For the text-containing cell, return its midpoint in (x, y) coordinate format. 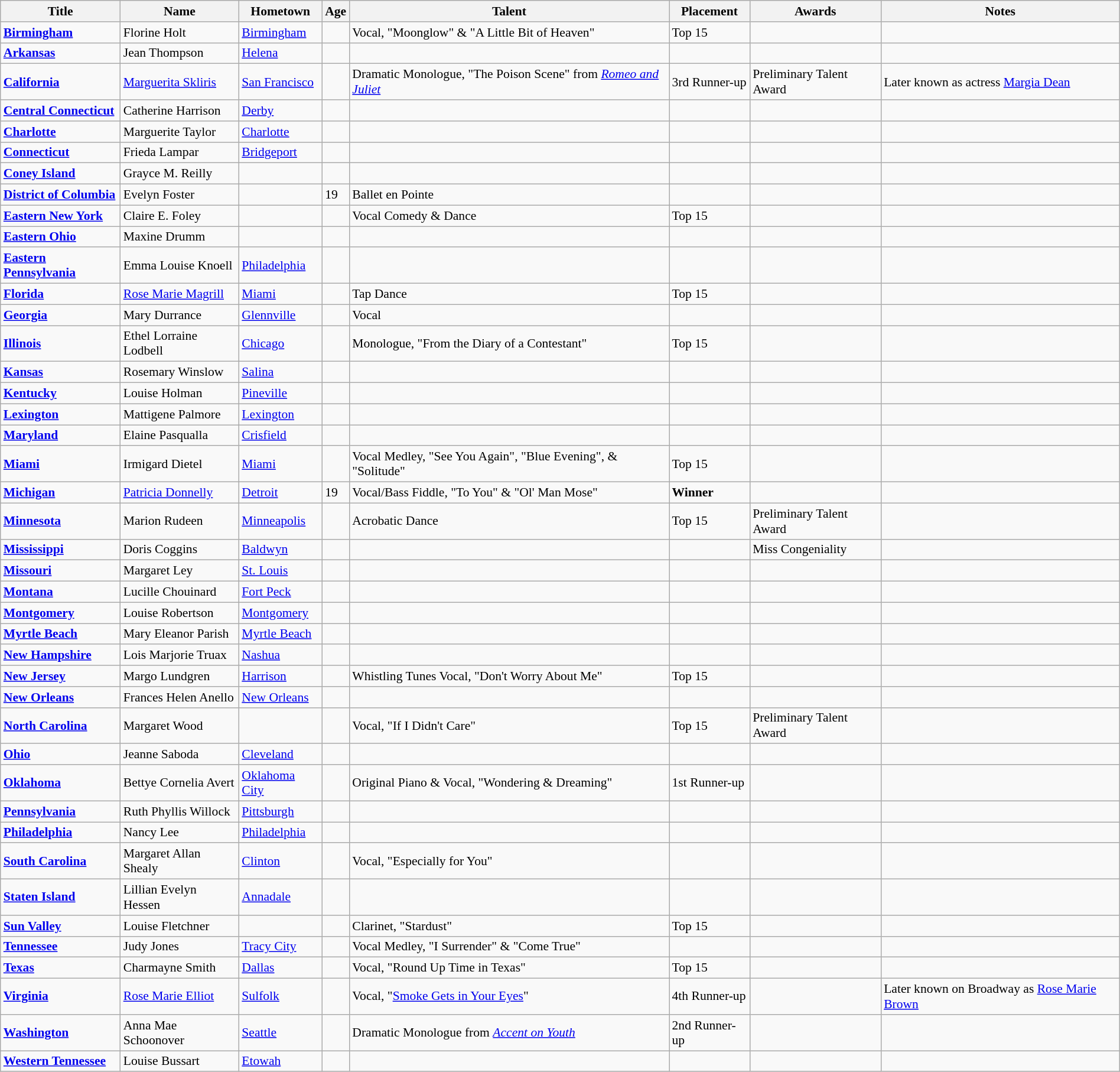
Patricia Donnelly (180, 493)
Vocal (509, 315)
Tracy City (280, 947)
Texas (60, 968)
New Jersey (60, 676)
Arkansas (60, 53)
Crisfield (280, 436)
Mary Eleanor Parish (180, 634)
Salina (280, 372)
Connecticut (60, 152)
Central Connecticut (60, 111)
San Francisco (280, 82)
Marion Rudeen (180, 521)
Jeanne Saboda (180, 755)
Clinton (280, 862)
Doris Coggins (180, 550)
Jean Thompson (180, 53)
Mattigene Palmore (180, 414)
Baldwyn (280, 550)
Margo Lundgren (180, 676)
Pittsburgh (280, 811)
Rose Marie Magrill (180, 294)
Notes (1000, 11)
Helena (280, 53)
Detroit (280, 493)
Pineville (280, 394)
Hometown (280, 11)
Bridgeport (280, 152)
Rose Marie Elliot (180, 996)
Staten Island (60, 897)
Marguerite Taylor (180, 132)
Charmayne Smith (180, 968)
Age (336, 11)
Seattle (280, 1033)
Maryland (60, 436)
Miss Congeniality (815, 550)
Judy Jones (180, 947)
Maxine Drumm (180, 237)
Catherine Harrison (180, 111)
Sun Valley (60, 926)
Claire E. Foley (180, 216)
Fort Peck (280, 592)
Minneapolis (280, 521)
Eastern Pennsylvania (60, 266)
Later known as actress Margia Dean (1000, 82)
Vocal, "Moonglow" & "A Little Bit of Heaven" (509, 33)
Mississippi (60, 550)
Dramatic Monologue from Accent on Youth (509, 1033)
Georgia (60, 315)
Dramatic Monologue, "The Poison Scene" from Romeo and Juliet (509, 82)
Whistling Tunes Vocal, "Don't Worry About Me" (509, 676)
Glennville (280, 315)
Oklahoma City (280, 782)
Annadale (280, 897)
Lillian Evelyn Hessen (180, 897)
Eastern Ohio (60, 237)
Winner (709, 493)
Vocal Medley, "I Surrender" & "Come True" (509, 947)
Tennessee (60, 947)
Washington (60, 1033)
Virginia (60, 996)
Cleveland (280, 755)
Missouri (60, 571)
Awards (815, 11)
Dallas (280, 968)
Talent (509, 11)
Vocal, "Especially for You" (509, 862)
Lois Marjorie Truax (180, 655)
Vocal, "If I Didn't Care" (509, 726)
Rosemary Winslow (180, 372)
Louise Robertson (180, 613)
Margaret Ley (180, 571)
New Hampshire (60, 655)
Western Tennessee (60, 1061)
Mary Durrance (180, 315)
Vocal Medley, "See You Again", "Blue Evening", & "Solitude" (509, 464)
Acrobatic Dance (509, 521)
4th Runner-up (709, 996)
Michigan (60, 493)
Sulfolk (280, 996)
Ohio (60, 755)
Elaine Pasqualla (180, 436)
Evelyn Foster (180, 195)
Bettye Cornelia Avert (180, 782)
Kansas (60, 372)
California (60, 82)
Title (60, 11)
2nd Runner-up (709, 1033)
Marguerita Skliris (180, 82)
Illinois (60, 344)
Vocal, "Smoke Gets in Your Eyes" (509, 996)
Margaret Wood (180, 726)
Ethel Lorraine Lodbell (180, 344)
Placement (709, 11)
Eastern New York (60, 216)
Louise Holman (180, 394)
1st Runner-up (709, 782)
District of Columbia (60, 195)
Name (180, 11)
Chicago (280, 344)
Louise Bussart (180, 1061)
Florine Holt (180, 33)
Margaret Allan Shealy (180, 862)
Vocal Comedy & Dance (509, 216)
Kentucky (60, 394)
Derby (280, 111)
Nashua (280, 655)
Lucille Chouinard (180, 592)
Clarinet, "Stardust" (509, 926)
Florida (60, 294)
3rd Runner-up (709, 82)
Original Piano & Vocal, "Wondering & Dreaming" (509, 782)
Grayce M. Reilly (180, 174)
Coney Island (60, 174)
Pennsylvania (60, 811)
South Carolina (60, 862)
Nancy Lee (180, 833)
Anna Mae Schoonover (180, 1033)
Harrison (280, 676)
Ballet en Pointe (509, 195)
Irmigard Dietel (180, 464)
Frieda Lampar (180, 152)
Vocal/Bass Fiddle, "To You" & "Ol' Man Mose" (509, 493)
Ruth Phyllis Willock (180, 811)
Vocal, "Round Up Time in Texas" (509, 968)
St. Louis (280, 571)
North Carolina (60, 726)
Later known on Broadway as Rose Marie Brown (1000, 996)
Monologue, "From the Diary of a Contestant" (509, 344)
Frances Helen Anello (180, 697)
Minnesota (60, 521)
Montana (60, 592)
Etowah (280, 1061)
Tap Dance (509, 294)
Louise Fletchner (180, 926)
Emma Louise Knoell (180, 266)
Oklahoma (60, 782)
